Provide the [X, Y] coordinate of the cell's center where the given text is located.  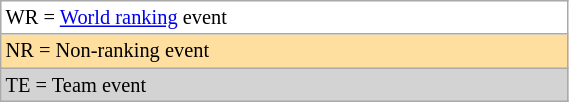
TE = Team event [284, 85]
NR = Non-ranking event [284, 51]
WR = World ranking event [284, 17]
